From the cell containing the given text, extract its center point as (x, y) coordinate. 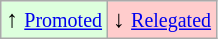
↓ Relegated (162, 20)
↑ Promoted (54, 20)
